Capture the cell that displays the provided text and extract its [x, y] central coordinate. 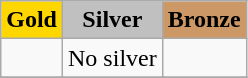
Silver [113, 20]
No silver [113, 58]
Gold [32, 20]
Bronze [204, 20]
